Identify which cell holds the provided text, then report its (x, y) central coordinate. 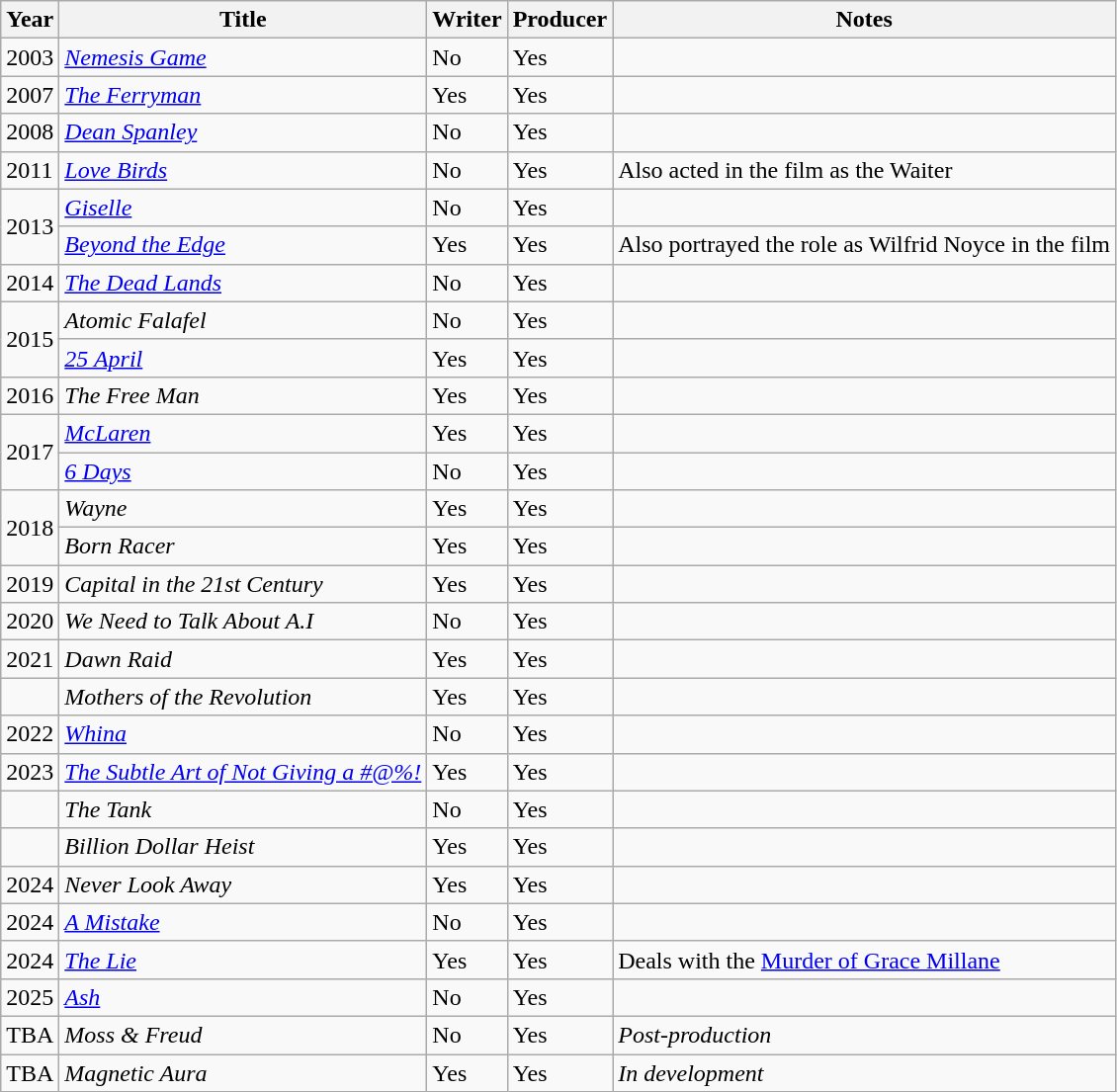
2019 (30, 584)
2013 (30, 226)
Love Birds (243, 170)
Never Look Away (243, 884)
Year (30, 20)
Title (243, 20)
Also portrayed the role as Wilfrid Noyce in the film (864, 245)
The Lie (243, 960)
Born Racer (243, 546)
Nemesis Game (243, 57)
2022 (30, 734)
Wayne (243, 509)
Giselle (243, 208)
6 Days (243, 471)
Post-production (864, 1035)
2003 (30, 57)
2023 (30, 772)
2014 (30, 283)
Dean Spanley (243, 132)
2018 (30, 528)
2017 (30, 452)
The Free Man (243, 395)
Moss & Freud (243, 1035)
A Mistake (243, 922)
We Need to Talk About A.I (243, 622)
The Dead Lands (243, 283)
Beyond the Edge (243, 245)
Capital in the 21st Century (243, 584)
McLaren (243, 433)
Also acted in the film as the Waiter (864, 170)
In development (864, 1072)
Billion Dollar Heist (243, 847)
2011 (30, 170)
Magnetic Aura (243, 1072)
2020 (30, 622)
Mothers of the Revolution (243, 697)
2015 (30, 339)
Whina (243, 734)
Notes (864, 20)
Dawn Raid (243, 659)
Writer (467, 20)
2016 (30, 395)
2008 (30, 132)
Atomic Falafel (243, 320)
2025 (30, 997)
Producer (559, 20)
2021 (30, 659)
The Ferryman (243, 95)
25 April (243, 358)
Deals with the Murder of Grace Millane (864, 960)
2007 (30, 95)
Ash (243, 997)
The Subtle Art of Not Giving a #@%! (243, 772)
The Tank (243, 809)
